Pinpoint the cell where the given text exists, returning its (X, Y) midpoint coordinate. 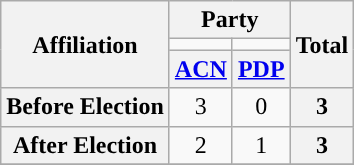
Before Election (86, 107)
ACN (200, 69)
After Election (86, 145)
PDP (261, 69)
2 (200, 145)
Total (322, 44)
Party (230, 20)
1 (261, 145)
0 (261, 107)
Affiliation (86, 44)
